Scan for the cell matching the given text and deliver its (x, y) coordinate at center. 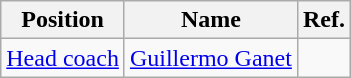
Position (63, 20)
Head coach (63, 58)
Name (210, 20)
Ref. (324, 20)
Guillermo Ganet (210, 58)
